Scan for the cell matching the given text and deliver its (X, Y) coordinate at center. 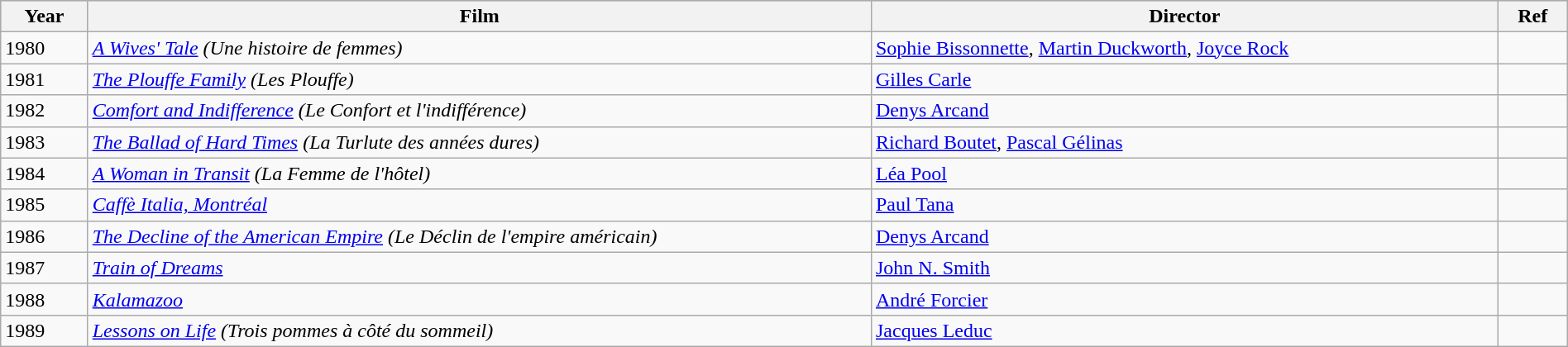
Ref (1532, 17)
Kalamazoo (480, 299)
1988 (45, 299)
Jacques Leduc (1184, 330)
1981 (45, 79)
1984 (45, 173)
A Woman in Transit (La Femme de l'hôtel) (480, 173)
1989 (45, 330)
1980 (45, 48)
Film (480, 17)
The Ballad of Hard Times (La Turlute des années dures) (480, 142)
John N. Smith (1184, 268)
Comfort and Indifference (Le Confort et l'indifférence) (480, 111)
Caffè Italia, Montréal (480, 205)
1983 (45, 142)
Director (1184, 17)
Sophie Bissonnette, Martin Duckworth, Joyce Rock (1184, 48)
1982 (45, 111)
The Plouffe Family (Les Plouffe) (480, 79)
A Wives' Tale (Une histoire de femmes) (480, 48)
André Forcier (1184, 299)
Paul Tana (1184, 205)
1986 (45, 236)
Richard Boutet, Pascal Gélinas (1184, 142)
Year (45, 17)
Léa Pool (1184, 173)
Gilles Carle (1184, 79)
The Decline of the American Empire (Le Déclin de l'empire américain) (480, 236)
Train of Dreams (480, 268)
1985 (45, 205)
1987 (45, 268)
Lessons on Life (Trois pommes à côté du sommeil) (480, 330)
